Find where the given text appears and provide that cell's center as (X, Y) coordinate. 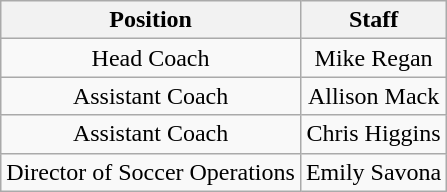
Allison Mack (373, 96)
Staff (373, 20)
Emily Savona (373, 172)
Chris Higgins (373, 134)
Director of Soccer Operations (151, 172)
Position (151, 20)
Mike Regan (373, 58)
Head Coach (151, 58)
